Output the (x, y) coordinate of the center of the cell containing the given text.  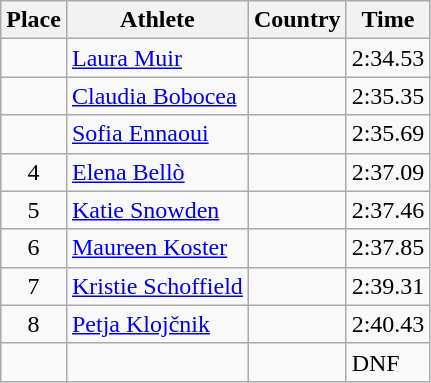
2:35.69 (388, 134)
2:35.35 (388, 96)
Katie Snowden (157, 210)
2:39.31 (388, 286)
2:40.43 (388, 324)
2:34.53 (388, 58)
7 (34, 286)
5 (34, 210)
Sofia Ennaoui (157, 134)
Place (34, 20)
4 (34, 172)
2:37.46 (388, 210)
Laura Muir (157, 58)
Elena Bellò (157, 172)
Time (388, 20)
8 (34, 324)
Claudia Bobocea (157, 96)
Petja Klojčnik (157, 324)
Kristie Schoffield (157, 286)
Country (297, 20)
2:37.85 (388, 248)
6 (34, 248)
2:37.09 (388, 172)
Athlete (157, 20)
DNF (388, 362)
Maureen Koster (157, 248)
